Detect which cell encompasses the target text, then output its (X, Y) center coordinate. 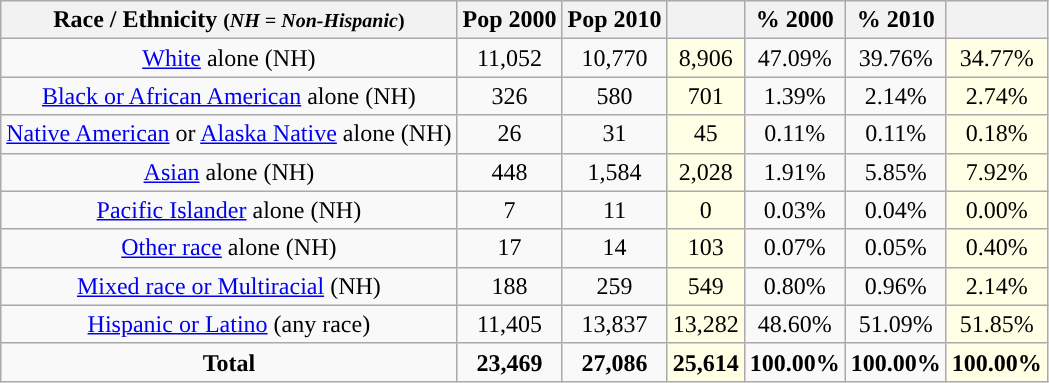
11 (614, 210)
0.96% (896, 286)
701 (706, 96)
Asian alone (NH) (229, 172)
2.74% (996, 96)
26 (510, 134)
2,028 (706, 172)
0.05% (896, 248)
Other race alone (NH) (229, 248)
Race / Ethnicity (NH = Non-Hispanic) (229, 20)
1,584 (614, 172)
5.85% (896, 172)
Pop 2000 (510, 20)
14 (614, 248)
259 (614, 286)
17 (510, 248)
Black or African American alone (NH) (229, 96)
1.91% (794, 172)
Hispanic or Latino (any race) (229, 324)
0.03% (794, 210)
Mixed race or Multiracial (NH) (229, 286)
580 (614, 96)
31 (614, 134)
1.39% (794, 96)
326 (510, 96)
448 (510, 172)
11,405 (510, 324)
Pacific Islander alone (NH) (229, 210)
27,086 (614, 362)
25,614 (706, 362)
13,837 (614, 324)
0.18% (996, 134)
0.40% (996, 248)
48.60% (794, 324)
7 (510, 210)
Total (229, 362)
White alone (NH) (229, 58)
51.85% (996, 324)
7.92% (996, 172)
11,052 (510, 58)
Pop 2010 (614, 20)
10,770 (614, 58)
188 (510, 286)
34.77% (996, 58)
45 (706, 134)
47.09% (794, 58)
39.76% (896, 58)
13,282 (706, 324)
549 (706, 286)
Native American or Alaska Native alone (NH) (229, 134)
0.04% (896, 210)
8,906 (706, 58)
0 (706, 210)
23,469 (510, 362)
% 2000 (794, 20)
103 (706, 248)
0.00% (996, 210)
0.07% (794, 248)
51.09% (896, 324)
% 2010 (896, 20)
0.80% (794, 286)
